Return [x, y] of the center of cell containing provided text 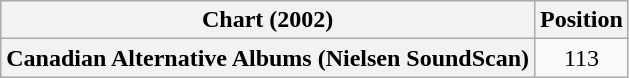
113 [582, 58]
Chart (2002) [268, 20]
Position [582, 20]
Canadian Alternative Albums (Nielsen SoundScan) [268, 58]
